Extract the (x, y) coordinate from the center of the cell holding the provided text.  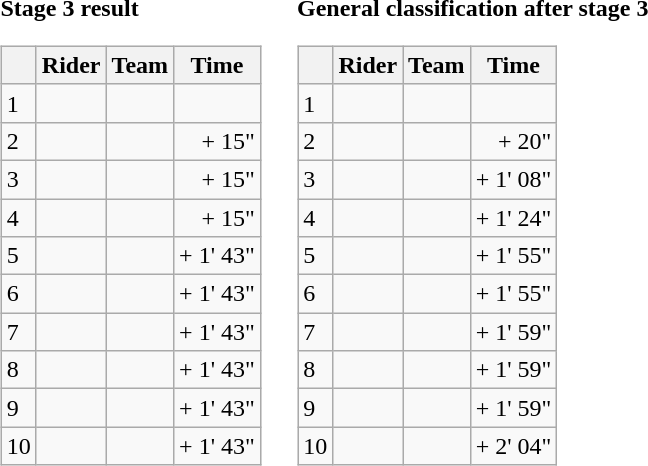
+ 2' 04" (514, 446)
+ 1' 24" (514, 217)
+ 1' 08" (514, 179)
+ 20" (514, 141)
